Scan for the cell matching the given text and deliver its (x, y) coordinate at center. 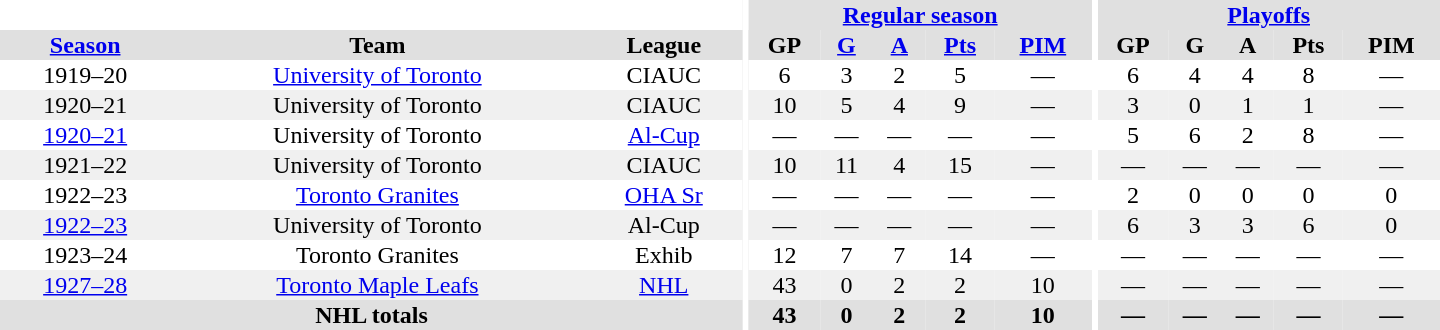
12 (784, 255)
1919–20 (85, 75)
Team (377, 45)
Playoffs (1268, 15)
NHL (664, 285)
1921–22 (85, 165)
1927–28 (85, 285)
9 (960, 105)
Season (85, 45)
Regular season (920, 15)
Exhib (664, 255)
14 (960, 255)
11 (846, 165)
League (664, 45)
NHL totals (372, 315)
Toronto Maple Leafs (377, 285)
15 (960, 165)
1923–24 (85, 255)
OHA Sr (664, 195)
